Extract the (x, y) coordinate from the center of the cell holding the provided text.  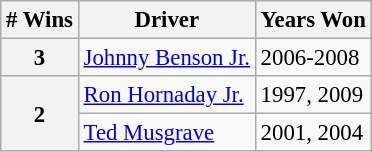
Ted Musgrave (166, 133)
2 (40, 114)
1997, 2009 (313, 95)
2006-2008 (313, 58)
# Wins (40, 20)
3 (40, 58)
2001, 2004 (313, 133)
Johnny Benson Jr. (166, 58)
Ron Hornaday Jr. (166, 95)
Years Won (313, 20)
Driver (166, 20)
